Provide the [X, Y] coordinate of the cell's center where the given text is located.  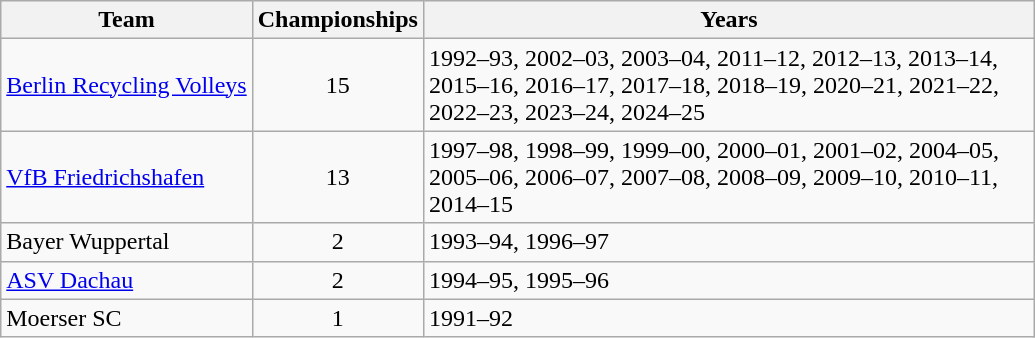
15 [338, 85]
1 [338, 318]
1993–94, 1996–97 [728, 242]
1994–95, 1995–96 [728, 280]
Years [728, 20]
VfB Friedrichshafen [126, 177]
ASV Dachau [126, 280]
Moerser SC [126, 318]
Team [126, 20]
1997–98, 1998–99, 1999–00, 2000–01, 2001–02, 2004–05, 2005–06, 2006–07, 2007–08, 2008–09, 2009–10, 2010–11, 2014–15 [728, 177]
1992–93, 2002–03, 2003–04, 2011–12, 2012–13, 2013–14, 2015–16, 2016–17, 2017–18, 2018–19, 2020–21, 2021–22, 2022–23, 2023–24, 2024–25 [728, 85]
Bayer Wuppertal [126, 242]
Berlin Recycling Volleys [126, 85]
1991–92 [728, 318]
13 [338, 177]
Championships [338, 20]
